Locate the cell with the specified text and output its (x, y) center coordinate. 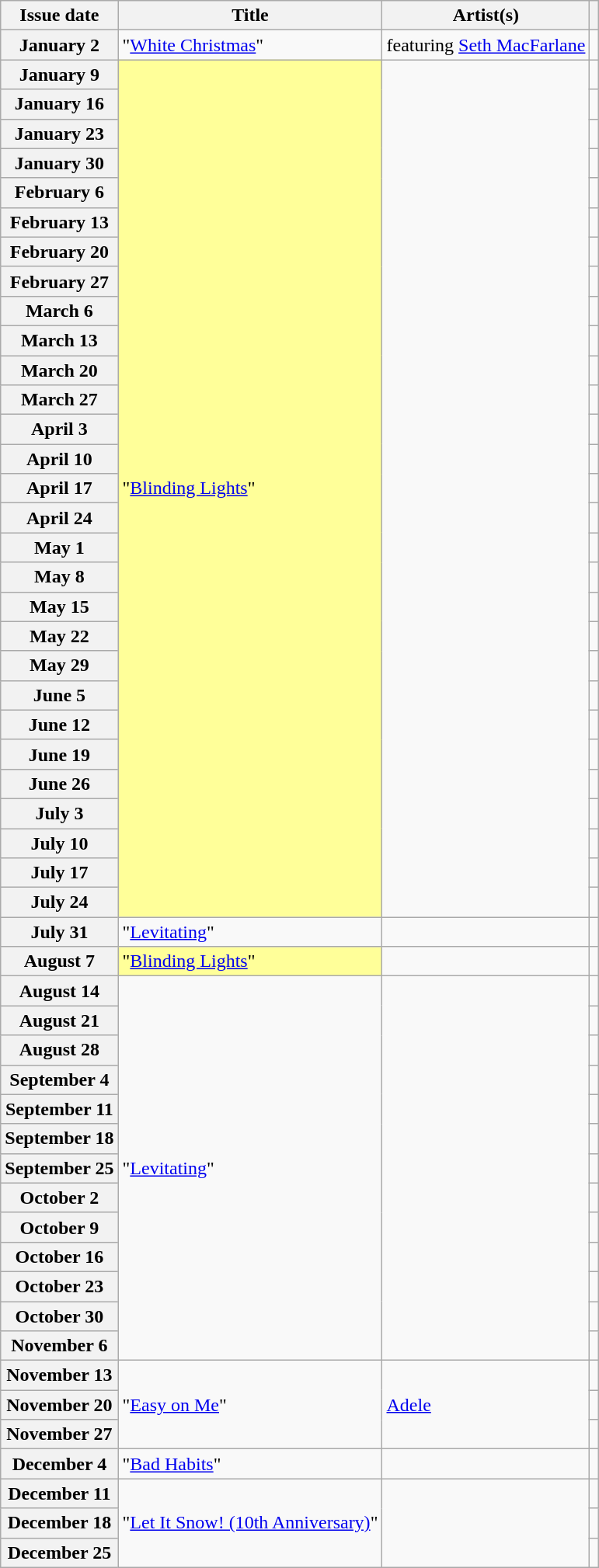
August 28 (59, 1050)
May 29 (59, 666)
February 13 (59, 222)
August 7 (59, 961)
April 17 (59, 488)
"Bad Habits" (250, 1464)
September 4 (59, 1080)
January 30 (59, 163)
June 12 (59, 725)
September 25 (59, 1168)
April 24 (59, 518)
Adele (486, 1405)
October 23 (59, 1286)
March 13 (59, 340)
December 4 (59, 1464)
September 18 (59, 1139)
March 27 (59, 400)
February 20 (59, 252)
Artist(s) (486, 16)
"Let It Snow! (10th Anniversary)" (250, 1523)
featuring Seth MacFarlane (486, 45)
July 24 (59, 902)
"White Christmas" (250, 45)
September 11 (59, 1109)
July 31 (59, 932)
December 11 (59, 1493)
June 26 (59, 784)
May 8 (59, 577)
October 9 (59, 1227)
October 30 (59, 1316)
December 25 (59, 1552)
May 15 (59, 607)
June 19 (59, 754)
January 23 (59, 134)
Title (250, 16)
October 2 (59, 1198)
November 6 (59, 1346)
April 10 (59, 459)
February 6 (59, 193)
May 1 (59, 548)
November 20 (59, 1405)
March 6 (59, 311)
January 16 (59, 104)
November 13 (59, 1375)
May 22 (59, 636)
July 3 (59, 813)
April 3 (59, 429)
October 16 (59, 1257)
December 18 (59, 1523)
July 17 (59, 873)
June 5 (59, 695)
July 10 (59, 843)
August 21 (59, 1020)
"Easy on Me" (250, 1405)
March 20 (59, 370)
November 27 (59, 1434)
August 14 (59, 991)
February 27 (59, 281)
January 2 (59, 45)
January 9 (59, 75)
Issue date (59, 16)
